From the cell containing the given text, extract its center point as [x, y] coordinate. 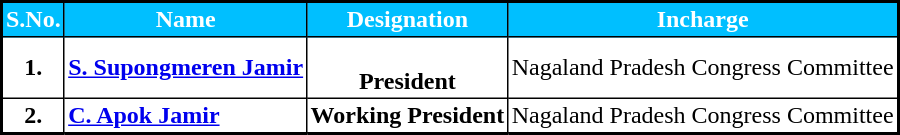
Working President [408, 115]
C. Apok Jamir [185, 115]
Incharge [703, 20]
Name [185, 20]
President [408, 68]
S.No. [34, 20]
2. [34, 115]
Designation [408, 20]
S. Supongmeren Jamir [185, 68]
1. [34, 68]
